From the cell containing the given text, extract its center point as [x, y] coordinate. 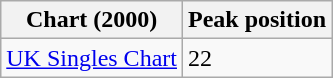
Peak position [256, 20]
Chart (2000) [92, 20]
UK Singles Chart [92, 58]
22 [256, 58]
